Return the (x, y) coordinate for the center point of the cell that contains the specified text.  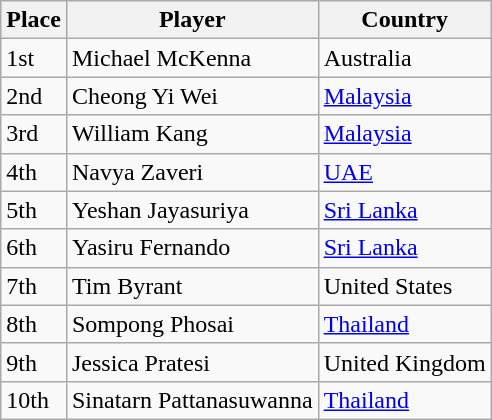
Cheong Yi Wei (192, 96)
9th (34, 362)
Player (192, 20)
United Kingdom (404, 362)
6th (34, 248)
4th (34, 172)
UAE (404, 172)
1st (34, 58)
Yasiru Fernando (192, 248)
Yeshan Jayasuriya (192, 210)
Sompong Phosai (192, 324)
Country (404, 20)
Jessica Pratesi (192, 362)
United States (404, 286)
2nd (34, 96)
Navya Zaveri (192, 172)
Tim Byrant (192, 286)
5th (34, 210)
Michael McKenna (192, 58)
3rd (34, 134)
10th (34, 400)
7th (34, 286)
Australia (404, 58)
Sinatarn Pattanasuwanna (192, 400)
8th (34, 324)
William Kang (192, 134)
Place (34, 20)
